Pinpoint the cell where the given text exists, returning its [X, Y] midpoint coordinate. 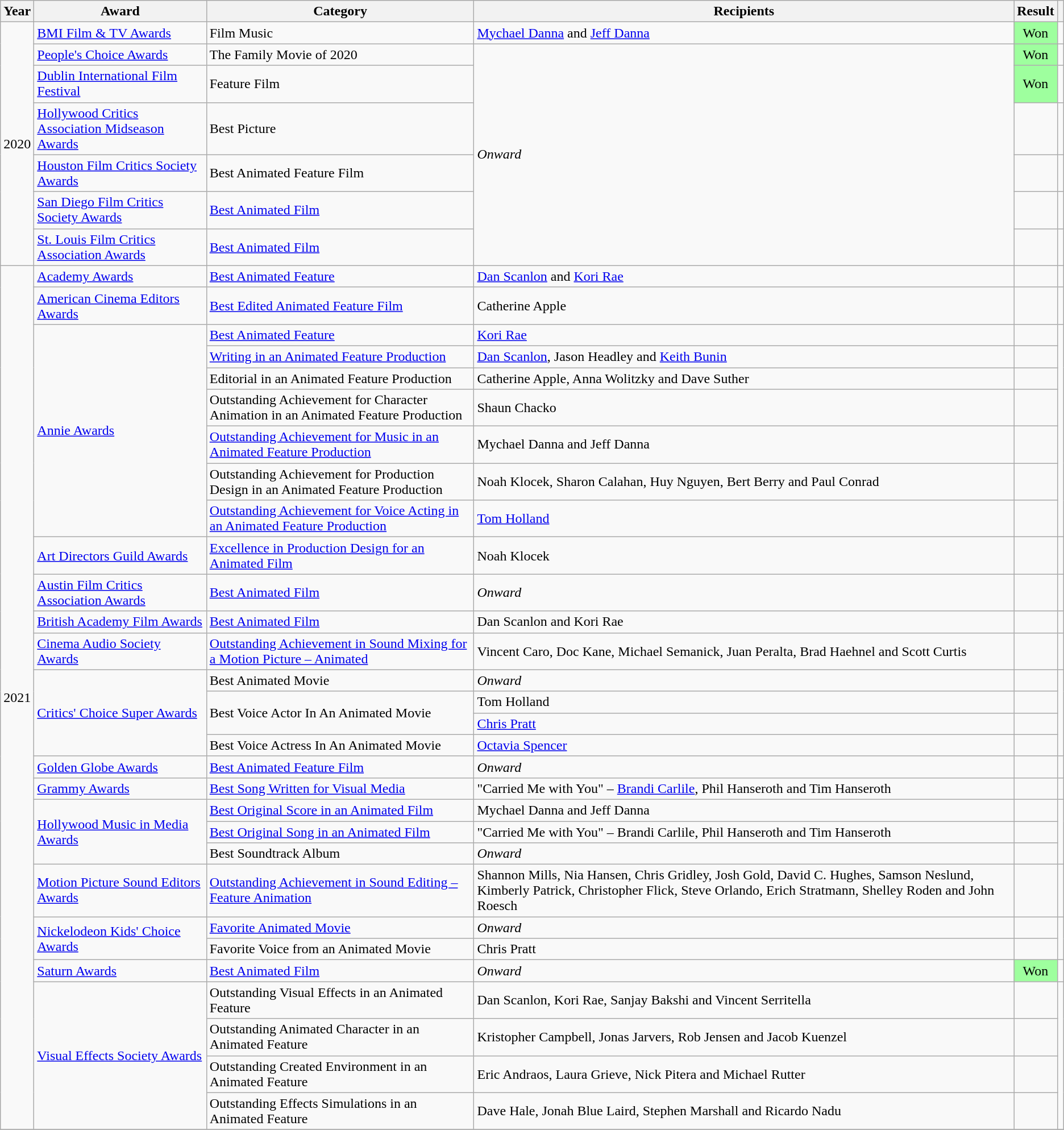
Hollywood Critics Association Midseason Awards [120, 128]
Best Picture [340, 128]
Shaun Chacko [744, 408]
Outstanding Created Environment in an Animated Feature [340, 1074]
Outstanding Achievement for Production Design in an Animated Feature Production [340, 482]
People's Choice Awards [120, 55]
Academy Awards [120, 276]
Nickelodeon Kids' Choice Awards [120, 938]
Octavia Spencer [744, 745]
Outstanding Achievement for Voice Acting in an Animated Feature Production [340, 518]
Best Edited Animated Feature Film [340, 306]
2021 [17, 697]
Outstanding Achievement in Sound Editing – Feature Animation [340, 891]
Category [340, 11]
Year [17, 11]
Houston Film Critics Society Awards [120, 173]
Catherine Apple, Anna Wolitzky and Dave Suther [744, 378]
Cinema Audio Society Awards [120, 651]
Outstanding Achievement in Sound Mixing for a Motion Picture – Animated [340, 651]
Hollywood Music in Media Awards [120, 832]
Recipients [744, 11]
The Family Movie of 2020 [340, 55]
Outstanding Effects Simulations in an Animated Feature [340, 1111]
Film Music [340, 33]
Grammy Awards [120, 788]
Austin Film Critics Association Awards [120, 592]
Visual Effects Society Awards [120, 1056]
Best Original Song in an Animated Film [340, 832]
Favorite Animated Movie [340, 928]
St. Louis Film Critics Association Awards [120, 247]
Saturn Awards [120, 971]
Best Voice Actor In An Animated Movie [340, 713]
Dublin International Film Festival [120, 84]
San Diego Film Critics Society Awards [120, 210]
Noah Klocek, Sharon Calahan, Huy Nguyen, Bert Berry and Paul Conrad [744, 482]
Dave Hale, Jonah Blue Laird, Stephen Marshall and Ricardo Nadu [744, 1111]
Outstanding Animated Character in an Animated Feature [340, 1037]
Result [1036, 11]
Best Voice Actress In An Animated Movie [340, 745]
Kristopher Campbell, Jonas Jarvers, Rob Jensen and Jacob Kuenzel [744, 1037]
Feature Film [340, 84]
Vincent Caro, Doc Kane, Michael Semanick, Juan Peralta, Brad Haehnel and Scott Curtis [744, 651]
Outstanding Achievement for Character Animation in an Animated Feature Production [340, 408]
Catherine Apple [744, 306]
American Cinema Editors Awards [120, 306]
Excellence in Production Design for an Animated Film [340, 556]
Best Original Score in an Animated Film [340, 810]
Outstanding Achievement for Music in an Animated Feature Production [340, 444]
2020 [17, 144]
Best Animated Movie [340, 680]
Writing in an Animated Feature Production [340, 356]
Dan Scanlon, Jason Headley and Keith Bunin [744, 356]
Eric Andraos, Laura Grieve, Nick Pitera and Michael Rutter [744, 1074]
Dan Scanlon, Kori Rae, Sanjay Bakshi and Vincent Serritella [744, 1000]
Award [120, 11]
BMI Film & TV Awards [120, 33]
Critics' Choice Super Awards [120, 713]
Annie Awards [120, 430]
Kori Rae [744, 335]
Outstanding Visual Effects in an Animated Feature [340, 1000]
Noah Klocek [744, 556]
Art Directors Guild Awards [120, 556]
Best Song Written for Visual Media [340, 788]
Motion Picture Sound Editors Awards [120, 891]
Editorial in an Animated Feature Production [340, 378]
Best Soundtrack Album [340, 854]
British Academy Film Awards [120, 622]
Golden Globe Awards [120, 767]
Favorite Voice from an Animated Movie [340, 949]
